Search for the cell housing the specified text and yield its (x, y) center coordinate. 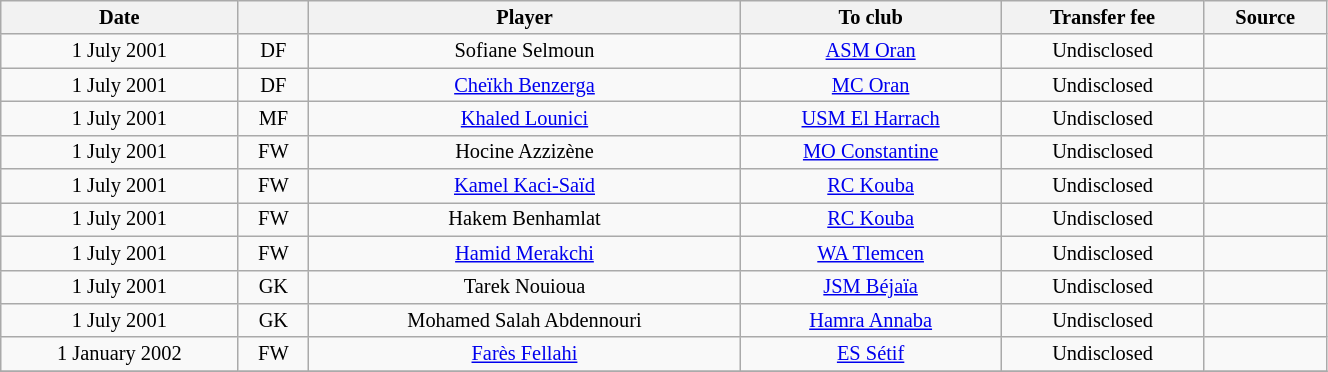
Tarek Nouioua (524, 287)
To club (870, 17)
Player (524, 17)
Khaled Lounici (524, 118)
ASM Oran (870, 51)
ES Sétif (870, 354)
Hocine Azzizène (524, 152)
MO Constantine (870, 152)
Hamra Annaba (870, 320)
Source (1266, 17)
1 January 2002 (120, 354)
JSM Béjaïa (870, 287)
Hamid Merakchi (524, 253)
Kamel Kaci-Saïd (524, 186)
Farès Fellahi (524, 354)
USM El Harrach (870, 118)
Hakem Benhamlat (524, 219)
Transfer fee (1102, 17)
MC Oran (870, 85)
Sofiane Selmoun (524, 51)
MF (274, 118)
WA Tlemcen (870, 253)
Date (120, 17)
Cheïkh Benzerga (524, 85)
Mohamed Salah Abdennouri (524, 320)
